Identify which cell holds the provided text, then report its [X, Y] central coordinate. 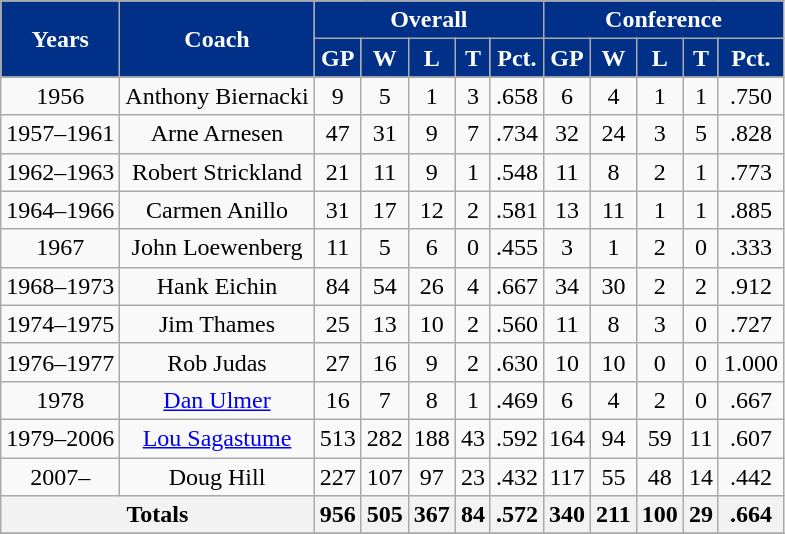
30 [614, 286]
Arne Arnesen [217, 134]
Doug Hill [217, 477]
340 [566, 515]
1974–1975 [60, 324]
100 [660, 515]
.734 [516, 134]
367 [432, 515]
55 [614, 477]
.548 [516, 172]
.912 [750, 286]
1976–1977 [60, 362]
1968–1973 [60, 286]
12 [432, 210]
.607 [750, 438]
282 [384, 438]
505 [384, 515]
2007– [60, 477]
Coach [217, 39]
Carmen Anillo [217, 210]
.658 [516, 96]
17 [384, 210]
1967 [60, 248]
164 [566, 438]
.885 [750, 210]
117 [566, 477]
48 [660, 477]
.750 [750, 96]
1956 [60, 96]
97 [432, 477]
47 [338, 134]
1962–1963 [60, 172]
Hank Eichin [217, 286]
Overall [428, 20]
513 [338, 438]
John Loewenberg [217, 248]
107 [384, 477]
.592 [516, 438]
.432 [516, 477]
21 [338, 172]
Anthony Biernacki [217, 96]
.828 [750, 134]
1964–1966 [60, 210]
43 [472, 438]
211 [614, 515]
Rob Judas [217, 362]
Dan Ulmer [217, 400]
.469 [516, 400]
34 [566, 286]
1979–2006 [60, 438]
1.000 [750, 362]
Lou Sagastume [217, 438]
59 [660, 438]
956 [338, 515]
54 [384, 286]
27 [338, 362]
.773 [750, 172]
94 [614, 438]
.727 [750, 324]
227 [338, 477]
Conference [663, 20]
.560 [516, 324]
.455 [516, 248]
1978 [60, 400]
1957–1961 [60, 134]
23 [472, 477]
.581 [516, 210]
Robert Strickland [217, 172]
.572 [516, 515]
Years [60, 39]
.630 [516, 362]
32 [566, 134]
Totals [158, 515]
24 [614, 134]
188 [432, 438]
26 [432, 286]
Jim Thames [217, 324]
.333 [750, 248]
14 [700, 477]
.664 [750, 515]
29 [700, 515]
25 [338, 324]
.442 [750, 477]
